Identify which cell holds the provided text, then report its [X, Y] central coordinate. 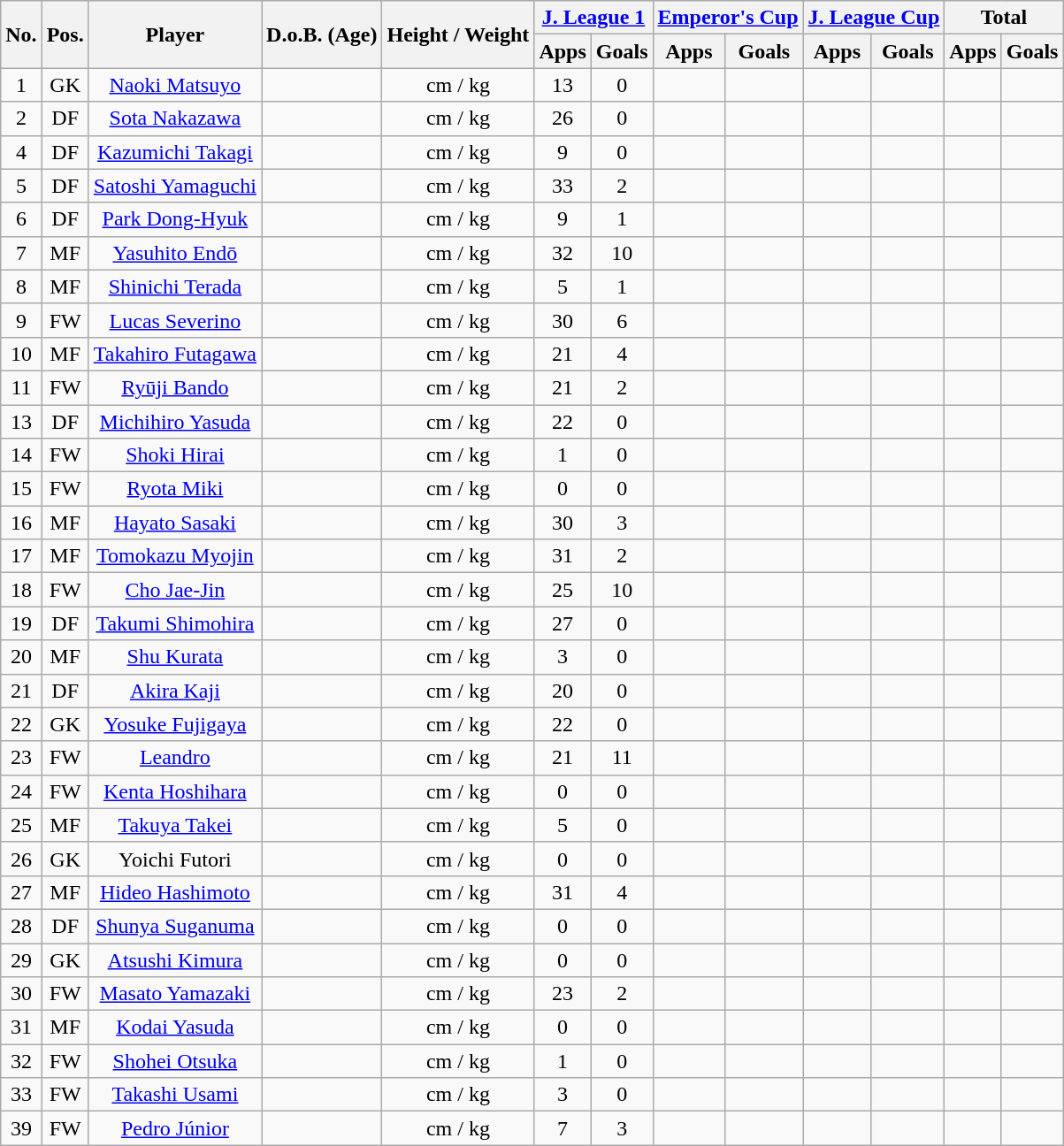
Total [1004, 18]
Ryūji Bando [175, 387]
Height / Weight [458, 34]
Pedro Júnior [175, 1128]
Cho Jae-Jin [175, 590]
Kodai Yasuda [175, 1028]
Player [175, 34]
Takahiro Futagawa [175, 354]
29 [21, 959]
Shinichi Terada [175, 286]
J. League Cup [874, 18]
Pos. [65, 34]
16 [21, 523]
19 [21, 623]
15 [21, 489]
Park Dong-Hyuk [175, 219]
14 [21, 455]
Atsushi Kimura [175, 959]
Ryota Miki [175, 489]
Lucas Severino [175, 320]
Kazumichi Takagi [175, 152]
Naoki Matsuyo [175, 85]
Shunya Suganuma [175, 926]
Takumi Shimohira [175, 623]
Yosuke Fujigaya [175, 724]
17 [21, 556]
Shoki Hirai [175, 455]
Emperor's Cup [728, 18]
18 [21, 590]
Yoichi Futori [175, 859]
Hideo Hashimoto [175, 892]
J. League 1 [593, 18]
Yasuhito Endō [175, 253]
39 [21, 1128]
8 [21, 286]
No. [21, 34]
Leandro [175, 758]
Shohei Otsuka [175, 1061]
Hayato Sasaki [175, 523]
Sota Nakazawa [175, 118]
Takashi Usami [175, 1095]
Tomokazu Myojin [175, 556]
28 [21, 926]
Akira Kaji [175, 691]
Shu Kurata [175, 657]
24 [21, 791]
Kenta Hoshihara [175, 791]
Michihiro Yasuda [175, 422]
Takuya Takei [175, 825]
Masato Yamazaki [175, 994]
Satoshi Yamaguchi [175, 186]
D.o.B. (Age) [322, 34]
